Pinpoint the cell where the given text exists, returning its [x, y] midpoint coordinate. 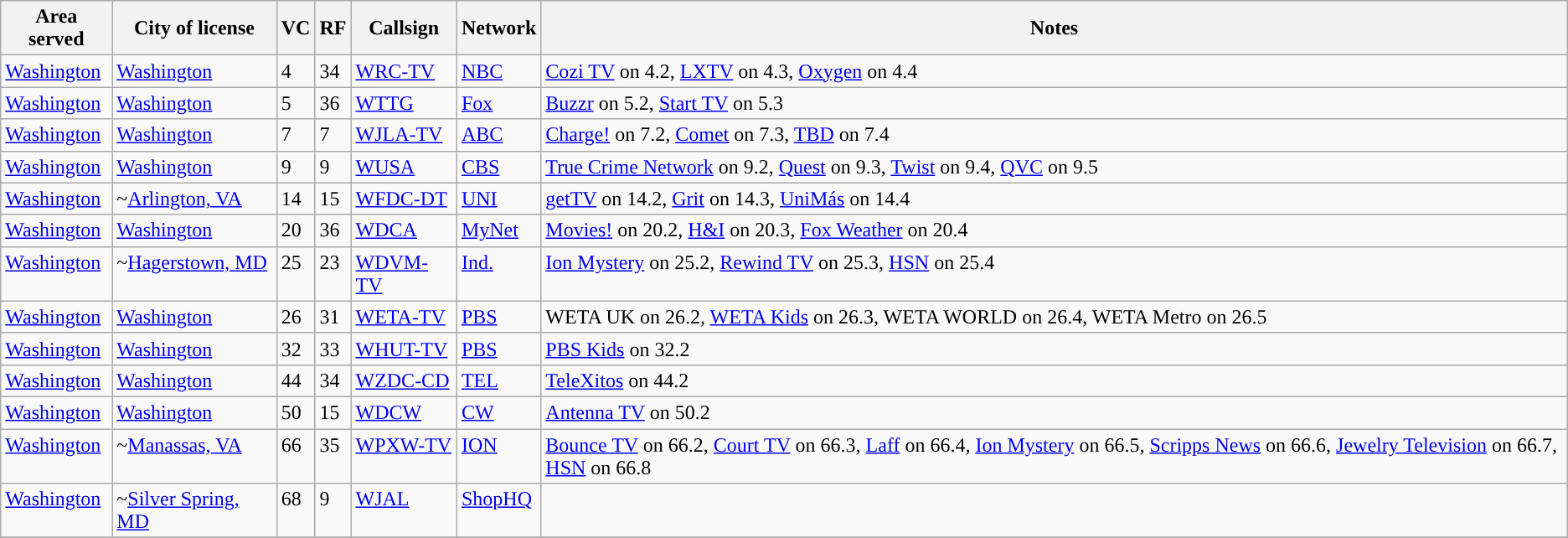
14 [296, 199]
50 [296, 412]
ION [498, 456]
~Manassas, VA [194, 456]
getTV on 14.2, Grit on 14.3, UniMás on 14.4 [1054, 199]
35 [333, 456]
MyNet [498, 230]
23 [333, 273]
NBC [498, 71]
VC [296, 28]
Ion Mystery on 25.2, Rewind TV on 25.3, HSN on 25.4 [1054, 273]
Charge! on 7.2, Comet on 7.3, TBD on 7.4 [1054, 135]
66 [296, 456]
~Arlington, VA [194, 199]
ABC [498, 135]
~Silver Spring, MD [194, 511]
CBS [498, 167]
68 [296, 511]
4 [296, 71]
TeleXitos on 44.2 [1054, 380]
31 [333, 317]
33 [333, 349]
26 [296, 317]
WETA UK on 26.2, WETA Kids on 26.3, WETA WORLD on 26.4, WETA Metro on 26.5 [1054, 317]
CW [498, 412]
WRC-TV [404, 71]
True Crime Network on 9.2, Quest on 9.3, Twist on 9.4, QVC on 9.5 [1054, 167]
WETA-TV [404, 317]
WJLA-TV [404, 135]
WUSA [404, 167]
44 [296, 380]
WTTG [404, 103]
Area served [57, 28]
WDCA [404, 230]
WFDC-DT [404, 199]
WHUT-TV [404, 349]
City of license [194, 28]
~Hagerstown, MD [194, 273]
RF [333, 28]
Callsign [404, 28]
WZDC-CD [404, 380]
Fox [498, 103]
Notes [1054, 28]
PBS Kids on 32.2 [1054, 349]
WJAL [404, 511]
Movies! on 20.2, H&I on 20.3, Fox Weather on 20.4 [1054, 230]
Ind. [498, 273]
Buzzr on 5.2, Start TV on 5.3 [1054, 103]
25 [296, 273]
ShopHQ [498, 511]
Bounce TV on 66.2, Court TV on 66.3, Laff on 66.4, Ion Mystery on 66.5, Scripps News on 66.6, Jewelry Television on 66.7, HSN on 66.8 [1054, 456]
UNI [498, 199]
WDVM-TV [404, 273]
32 [296, 349]
TEL [498, 380]
Cozi TV on 4.2, LXTV on 4.3, Oxygen on 4.4 [1054, 71]
WDCW [404, 412]
Antenna TV on 50.2 [1054, 412]
5 [296, 103]
Network [498, 28]
20 [296, 230]
WPXW-TV [404, 456]
